Provide the (x, y) coordinate of the cell's center where the given text is located.  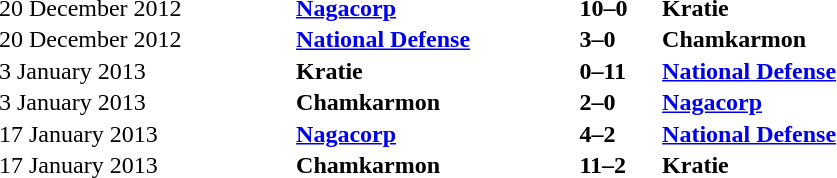
3–0 (618, 39)
2–0 (618, 103)
0–11 (618, 71)
Chamkarmon (436, 103)
Nagacorp (436, 134)
National Defense (436, 39)
4–2 (618, 134)
Kratie (436, 71)
